From the cell containing the given text, extract its center point as [X, Y] coordinate. 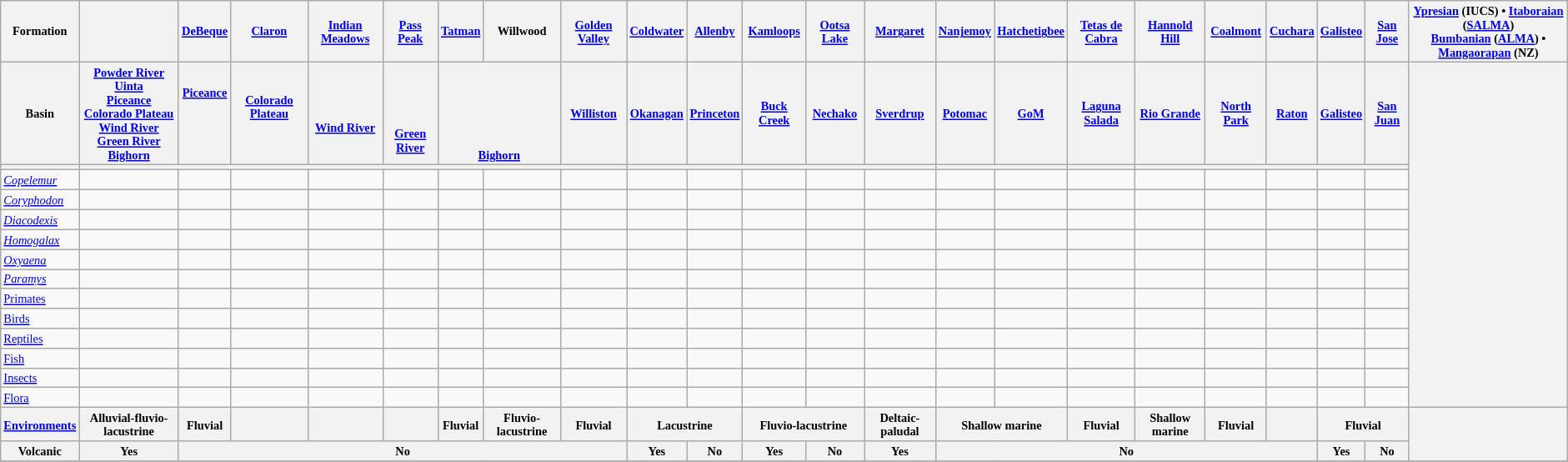
Potomac [964, 113]
Golden Valley [594, 30]
Green River [410, 113]
San Jose [1387, 30]
San Juan [1387, 113]
Piceance [204, 113]
Princeton [715, 113]
Primates [40, 299]
Oxyaena [40, 259]
Nanjemoy [964, 30]
Deltaic-paludal [900, 424]
Flora [40, 397]
Rio Grande [1170, 113]
Lacustrine [685, 424]
Sverdrup [900, 113]
Tatman [460, 30]
Buck Creek [774, 113]
Cuchara [1292, 30]
Kamloops [774, 30]
Homogalax [40, 239]
GoM [1031, 113]
Indian Meadows [345, 30]
Pass Peak [410, 30]
Copelemur [40, 180]
Wind River [345, 113]
Paramys [40, 279]
DeBeque [204, 30]
Coryphodon [40, 199]
Allenby [715, 30]
Tetas de Cabra [1102, 30]
Ootsa Lake [834, 30]
Willwood [522, 30]
Fish [40, 358]
Okanagan [657, 113]
Bighorn [498, 113]
Margaret [900, 30]
Alluvial-fluvio-lacustrine [129, 424]
Hannold Hill [1170, 30]
Hatchetigbee [1031, 30]
Claron [269, 30]
Williston [594, 113]
Basin [40, 113]
Powder RiverUintaPiceanceColorado PlateauWind RiverGreen RiverBighorn [129, 113]
Raton [1292, 113]
Diacodexis [40, 219]
Ypresian (IUCS) • Itaboraian (SALMA)Bumbanian (ALMA) • Mangaorapan (NZ) [1489, 30]
Coldwater [657, 30]
Colorado Plateau [269, 113]
Formation [40, 30]
Insects [40, 378]
North Park [1235, 113]
Birds [40, 319]
Laguna Salada [1102, 113]
Volcanic [40, 450]
Environments [40, 424]
Reptiles [40, 338]
Nechako [834, 113]
Coalmont [1235, 30]
